For the text-containing cell, return its midpoint in [x, y] coordinate format. 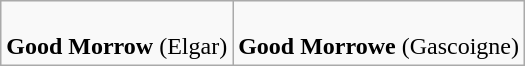
Good Morrow (Elgar) [117, 34]
Good Morrowe (Gascoigne) [379, 34]
